Determine the (x, y) coordinate at the center of the cell enclosing the given text.  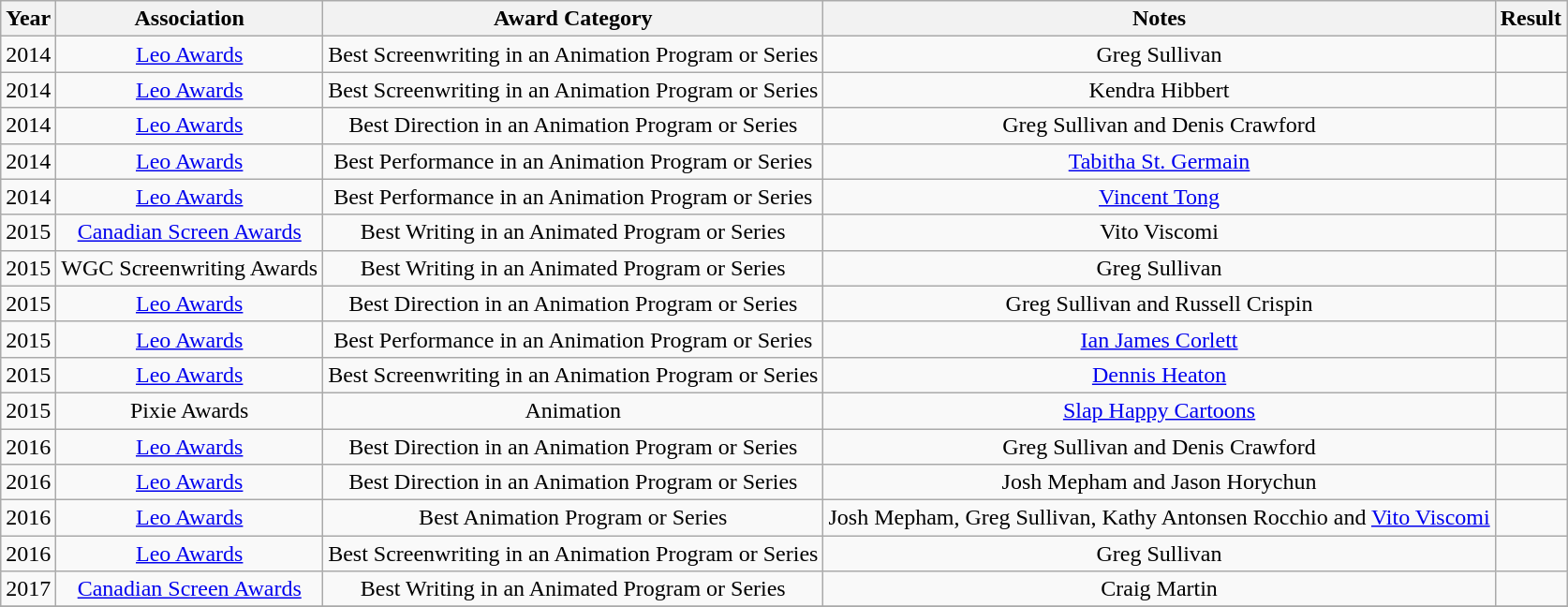
Dennis Heaton (1160, 375)
Ian James Corlett (1160, 339)
WGC Screenwriting Awards (189, 268)
Kendra Hibbert (1160, 90)
Pixie Awards (189, 410)
Vito Viscomi (1160, 232)
Josh Mepham and Jason Horychun (1160, 482)
Award Category (573, 19)
2017 (28, 589)
Greg Sullivan and Russell Crispin (1160, 303)
Notes (1160, 19)
Josh Mepham, Greg Sullivan, Kathy Antonsen Rocchio and Vito Viscomi (1160, 518)
Craig Martin (1160, 589)
Best Animation Program or Series (573, 518)
Vincent Tong (1160, 197)
Year (28, 19)
Result (1531, 19)
Slap Happy Cartoons (1160, 410)
Animation (573, 410)
Association (189, 19)
Tabitha St. Germain (1160, 161)
